Scan for the cell matching the given text and deliver its [x, y] coordinate at center. 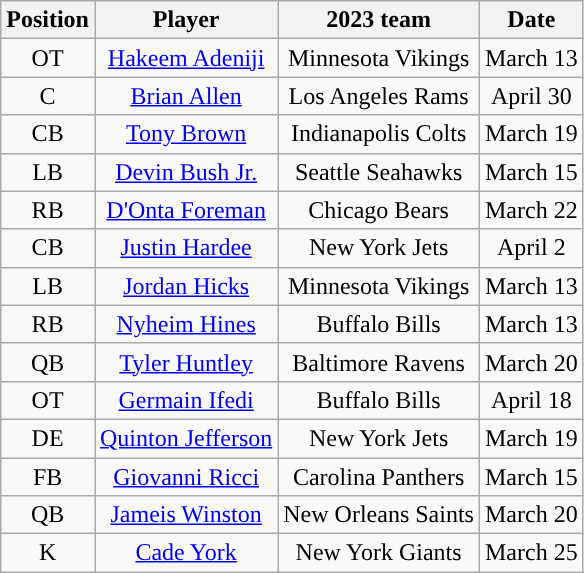
March 25 [531, 553]
March 22 [531, 210]
Devin Bush Jr. [186, 172]
FB [48, 477]
Jameis Winston [186, 515]
C [48, 96]
Position [48, 20]
New Orleans Saints [379, 515]
2023 team [379, 20]
Chicago Bears [379, 210]
Jordan Hicks [186, 286]
Carolina Panthers [379, 477]
Nyheim Hines [186, 324]
Hakeem Adeniji [186, 58]
Brian Allen [186, 96]
Baltimore Ravens [379, 362]
Seattle Seahawks [379, 172]
Giovanni Ricci [186, 477]
Tony Brown [186, 134]
D'Onta Foreman [186, 210]
Cade York [186, 553]
April 30 [531, 96]
Tyler Huntley [186, 362]
Player [186, 20]
April 18 [531, 400]
New York Giants [379, 553]
Justin Hardee [186, 248]
Quinton Jefferson [186, 438]
April 2 [531, 248]
Germain Ifedi [186, 400]
Indianapolis Colts [379, 134]
Date [531, 20]
DE [48, 438]
K [48, 553]
Los Angeles Rams [379, 96]
